Detect which cell encompasses the target text, then output its [X, Y] center coordinate. 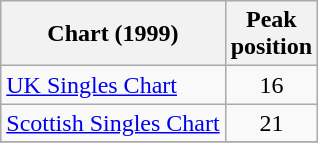
UK Singles Chart [113, 85]
Peakposition [271, 34]
21 [271, 123]
Scottish Singles Chart [113, 123]
16 [271, 85]
Chart (1999) [113, 34]
